Return [x, y] of the center of cell containing provided text 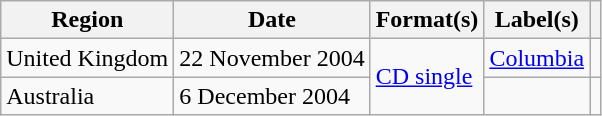
22 November 2004 [272, 58]
Label(s) [537, 20]
United Kingdom [88, 58]
Australia [88, 96]
Columbia [537, 58]
6 December 2004 [272, 96]
Format(s) [427, 20]
Date [272, 20]
Region [88, 20]
CD single [427, 77]
